Search for the cell housing the specified text and yield its [X, Y] center coordinate. 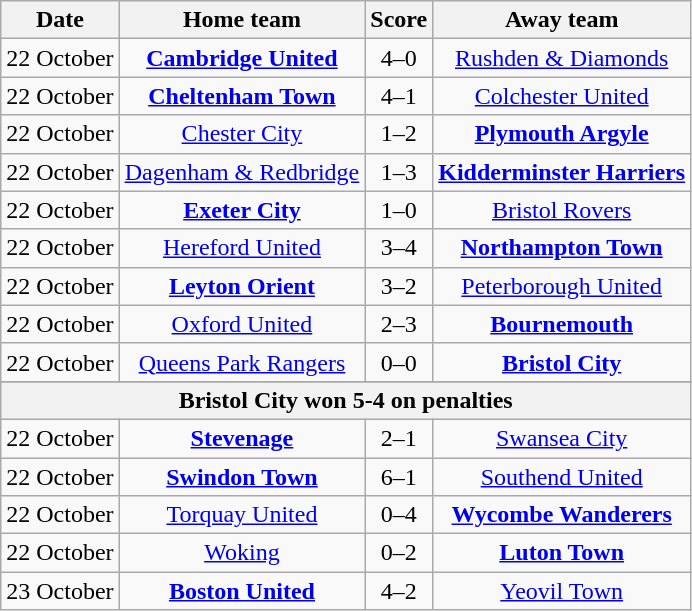
Oxford United [242, 324]
Rushden & Diamonds [562, 58]
4–2 [399, 591]
Away team [562, 20]
Swindon Town [242, 477]
Wycombe Wanderers [562, 515]
Plymouth Argyle [562, 134]
Queens Park Rangers [242, 362]
Bristol Rovers [562, 210]
Torquay United [242, 515]
1–2 [399, 134]
Date [60, 20]
Colchester United [562, 96]
Hereford United [242, 248]
Cambridge United [242, 58]
Leyton Orient [242, 286]
1–3 [399, 172]
4–1 [399, 96]
3–4 [399, 248]
Southend United [562, 477]
2–3 [399, 324]
Stevenage [242, 438]
Swansea City [562, 438]
Bournemouth [562, 324]
Northampton Town [562, 248]
Peterborough United [562, 286]
Home team [242, 20]
0–2 [399, 553]
Score [399, 20]
Luton Town [562, 553]
Chester City [242, 134]
6–1 [399, 477]
0–0 [399, 362]
4–0 [399, 58]
Boston United [242, 591]
Kidderminster Harriers [562, 172]
Woking [242, 553]
Bristol City won 5-4 on penalties [346, 400]
Dagenham & Redbridge [242, 172]
3–2 [399, 286]
Yeovil Town [562, 591]
23 October [60, 591]
1–0 [399, 210]
0–4 [399, 515]
Cheltenham Town [242, 96]
2–1 [399, 438]
Exeter City [242, 210]
Bristol City [562, 362]
